Output the [x, y] coordinate of the center of the cell containing the given text.  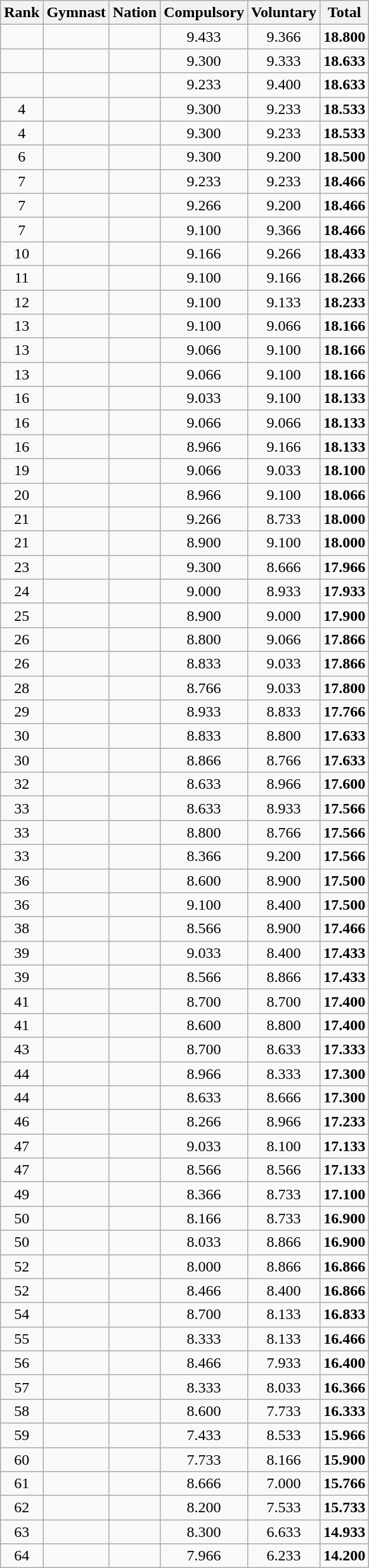
6 [22, 157]
12 [22, 302]
23 [22, 567]
61 [22, 1484]
59 [22, 1435]
16.333 [345, 1411]
7.433 [204, 1435]
28 [22, 687]
58 [22, 1411]
18.433 [345, 253]
7.533 [283, 1508]
15.966 [345, 1435]
6.633 [283, 1532]
38 [22, 929]
Compulsory [204, 13]
56 [22, 1363]
8.000 [204, 1266]
9.133 [283, 302]
17.966 [345, 567]
60 [22, 1459]
18.100 [345, 471]
17.233 [345, 1122]
8.100 [283, 1146]
8.200 [204, 1508]
7.966 [204, 1556]
10 [22, 253]
63 [22, 1532]
18.066 [345, 495]
19 [22, 471]
18.266 [345, 277]
55 [22, 1339]
9.400 [283, 85]
14.933 [345, 1532]
14.200 [345, 1556]
54 [22, 1315]
16.366 [345, 1387]
46 [22, 1122]
43 [22, 1049]
7.000 [283, 1484]
Total [345, 13]
62 [22, 1508]
17.900 [345, 615]
17.933 [345, 591]
64 [22, 1556]
Voluntary [283, 13]
49 [22, 1194]
24 [22, 591]
20 [22, 495]
17.600 [345, 784]
17.766 [345, 712]
25 [22, 615]
18.800 [345, 37]
9.433 [204, 37]
8.266 [204, 1122]
8.533 [283, 1435]
Gymnast [76, 13]
16.400 [345, 1363]
32 [22, 784]
17.333 [345, 1049]
Nation [134, 13]
11 [22, 277]
15.900 [345, 1459]
7.933 [283, 1363]
16.833 [345, 1315]
17.100 [345, 1194]
57 [22, 1387]
Rank [22, 13]
15.733 [345, 1508]
18.233 [345, 302]
15.766 [345, 1484]
9.333 [283, 61]
16.466 [345, 1339]
29 [22, 712]
6.233 [283, 1556]
17.466 [345, 929]
17.800 [345, 687]
8.300 [204, 1532]
18.500 [345, 157]
